Identify which cell holds the provided text, then report its (X, Y) central coordinate. 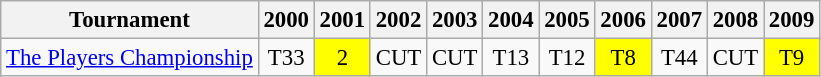
2004 (511, 20)
T8 (623, 58)
Tournament (130, 20)
2001 (342, 20)
2 (342, 58)
2007 (679, 20)
T13 (511, 58)
The Players Championship (130, 58)
2000 (286, 20)
2002 (398, 20)
T44 (679, 58)
T12 (567, 58)
2006 (623, 20)
2003 (455, 20)
2009 (792, 20)
T33 (286, 58)
T9 (792, 58)
2008 (735, 20)
2005 (567, 20)
